Search for the cell housing the specified text and yield its (X, Y) center coordinate. 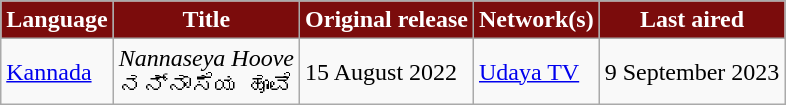
9 September 2023 (692, 72)
Original release (387, 20)
Title (206, 20)
Language (57, 20)
Udaya TV (536, 72)
Nannaseya Hoove ನನ್ನಾಸೆಯ ಹೂವೆ (206, 72)
Network(s) (536, 20)
Kannada (57, 72)
15 August 2022 (387, 72)
Last aired (692, 20)
